Pinpoint the cell where the given text exists, returning its (X, Y) midpoint coordinate. 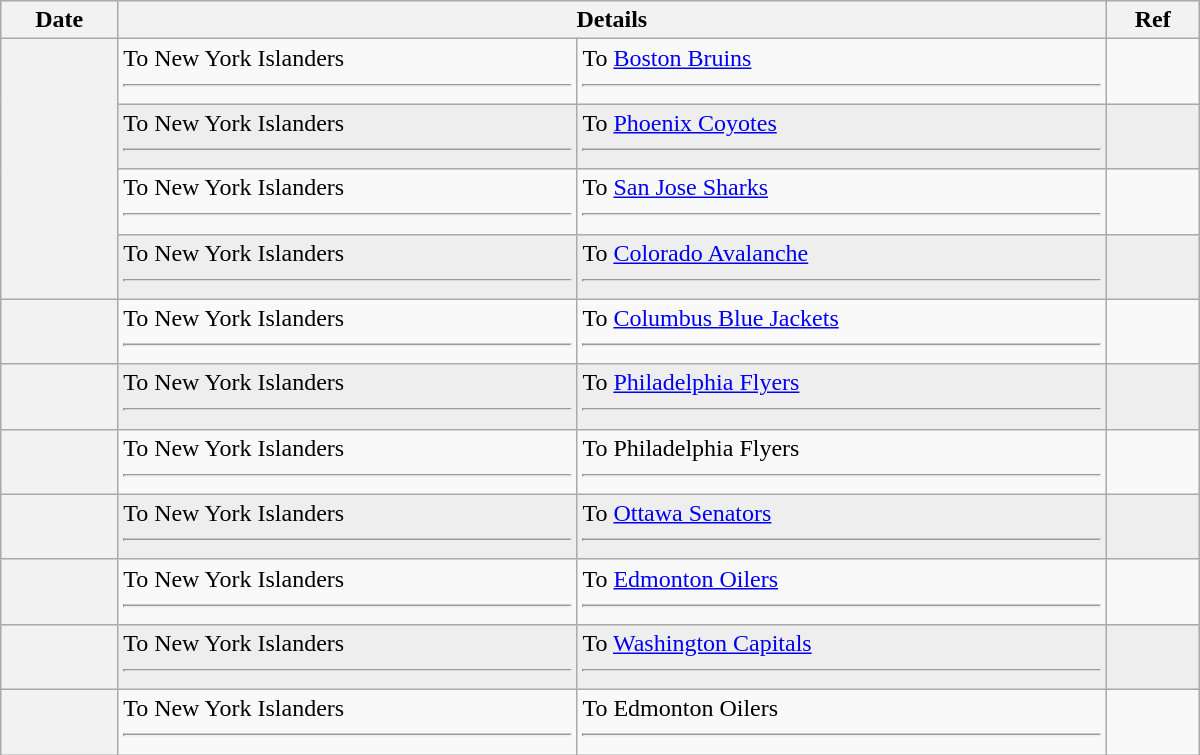
To San Jose Sharks (842, 202)
To Washington Capitals (842, 656)
To Ottawa Senators (842, 526)
To Phoenix Coyotes (842, 136)
Ref (1152, 20)
Date (60, 20)
Details (612, 20)
To Columbus Blue Jackets (842, 332)
To Boston Bruins (842, 72)
To Colorado Avalanche (842, 266)
